Provide the [x, y] coordinate of the cell's center where the given text is located.  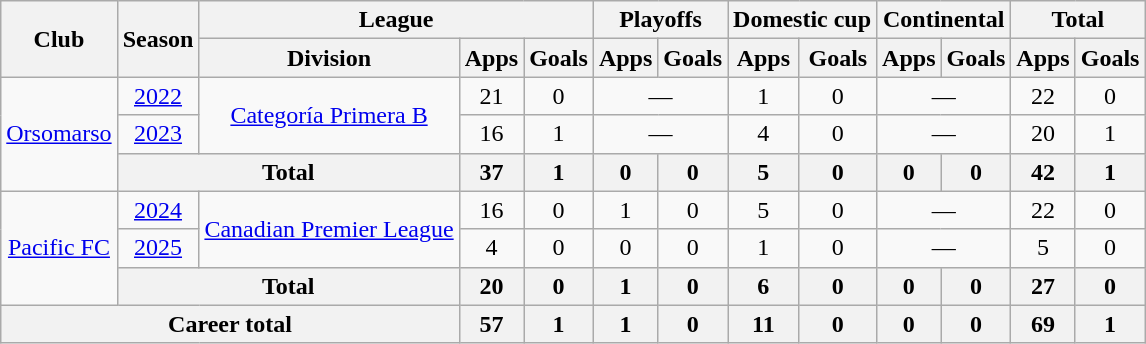
Career total [230, 324]
2025 [158, 248]
27 [1043, 286]
Orsomarso [59, 134]
Pacific FC [59, 248]
League [396, 20]
Canadian Premier League [329, 229]
Playoffs [660, 20]
37 [491, 172]
Season [158, 39]
Division [329, 58]
11 [764, 324]
6 [764, 286]
2024 [158, 210]
Domestic cup [802, 20]
42 [1043, 172]
69 [1043, 324]
Club [59, 39]
2023 [158, 134]
57 [491, 324]
21 [491, 96]
Continental [944, 20]
Categoría Primera B [329, 115]
2022 [158, 96]
